Scan for the cell matching the given text and deliver its [x, y] coordinate at center. 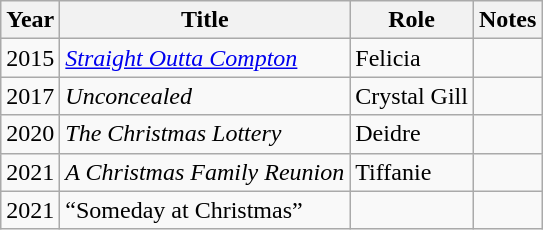
Year [30, 20]
Tiffanie [412, 172]
A Christmas Family Reunion [205, 172]
Felicia [412, 58]
2015 [30, 58]
2020 [30, 134]
Title [205, 20]
Deidre [412, 134]
Notes [507, 20]
Role [412, 20]
Crystal Gill [412, 96]
The Christmas Lottery [205, 134]
“Someday at Christmas” [205, 210]
2017 [30, 96]
Unconcealed [205, 96]
Straight Outta Compton [205, 58]
